Provide the [X, Y] coordinate of the cell's center where the given text is located.  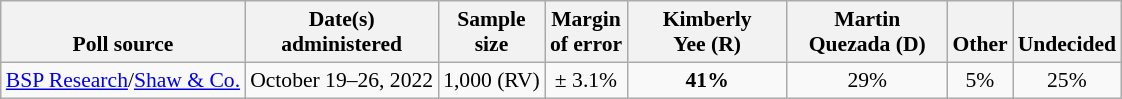
BSP Research/Shaw & Co. [123, 80]
Date(s)administered [342, 32]
KimberlyYee (R) [707, 32]
Marginof error [586, 32]
Samplesize [492, 32]
MartinQuezada (D) [867, 32]
1,000 (RV) [492, 80]
Poll source [123, 32]
29% [867, 80]
41% [707, 80]
25% [1067, 80]
Undecided [1067, 32]
October 19–26, 2022 [342, 80]
± 3.1% [586, 80]
Other [980, 32]
5% [980, 80]
